Locate the cell with the specified text and output its (x, y) center coordinate. 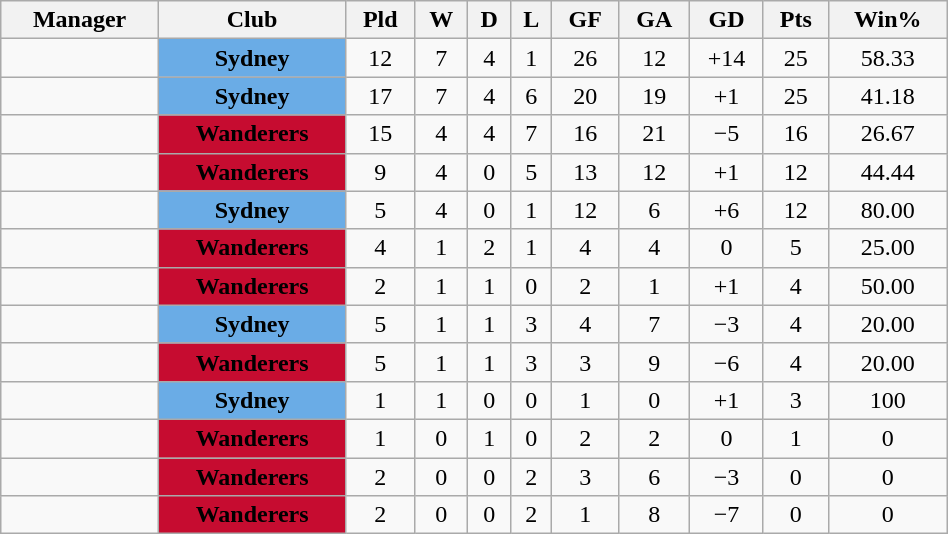
26 (586, 58)
D (490, 20)
+14 (726, 58)
+6 (726, 210)
17 (380, 96)
Manager (80, 20)
Pts (796, 20)
GA (654, 20)
8 (654, 515)
13 (586, 172)
19 (654, 96)
15 (380, 134)
80.00 (888, 210)
GD (726, 20)
L (532, 20)
41.18 (888, 96)
50.00 (888, 286)
Win% (888, 20)
44.44 (888, 172)
Pld (380, 20)
25.00 (888, 248)
−6 (726, 362)
21 (654, 134)
−7 (726, 515)
58.33 (888, 58)
20 (586, 96)
Club (252, 20)
GF (586, 20)
W (442, 20)
26.67 (888, 134)
−5 (726, 134)
100 (888, 400)
